Return (x, y) of the center of cell containing provided text 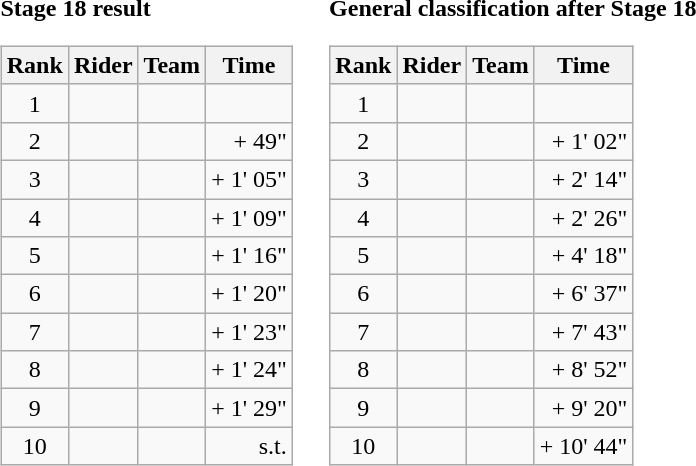
+ 1' 09" (250, 217)
+ 1' 20" (250, 294)
+ 1' 29" (250, 408)
+ 8' 52" (584, 370)
+ 1' 16" (250, 256)
+ 1' 24" (250, 370)
+ 9' 20" (584, 408)
s.t. (250, 446)
+ 10' 44" (584, 446)
+ 2' 14" (584, 179)
+ 1' 23" (250, 332)
+ 4' 18" (584, 256)
+ 1' 05" (250, 179)
+ 2' 26" (584, 217)
+ 1' 02" (584, 141)
+ 49" (250, 141)
+ 6' 37" (584, 294)
+ 7' 43" (584, 332)
